Return the [X, Y] coordinate for the center point of the cell that contains the specified text.  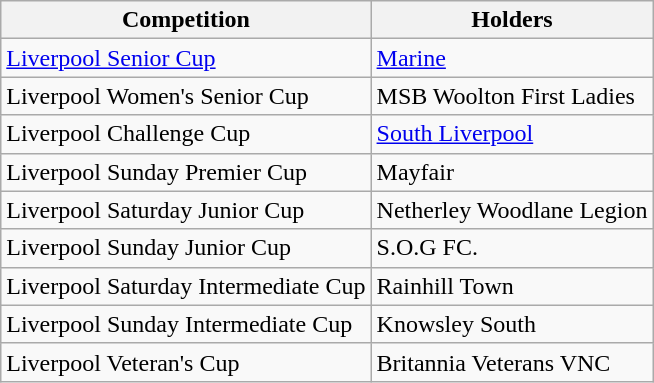
MSB Woolton First Ladies [512, 96]
Competition [186, 20]
South Liverpool [512, 134]
Liverpool Sunday Intermediate Cup [186, 324]
Liverpool Saturday Junior Cup [186, 210]
Liverpool Senior Cup [186, 58]
Rainhill Town [512, 286]
Liverpool Veteran's Cup [186, 362]
Liverpool Sunday Junior Cup [186, 248]
Holders [512, 20]
Britannia Veterans VNC [512, 362]
Netherley Woodlane Legion [512, 210]
Knowsley South [512, 324]
S.O.G FC. [512, 248]
Liverpool Saturday Intermediate Cup [186, 286]
Liverpool Sunday Premier Cup [186, 172]
Marine [512, 58]
Liverpool Challenge Cup [186, 134]
Mayfair [512, 172]
Liverpool Women's Senior Cup [186, 96]
